From the cell containing the given text, extract its center point as [X, Y] coordinate. 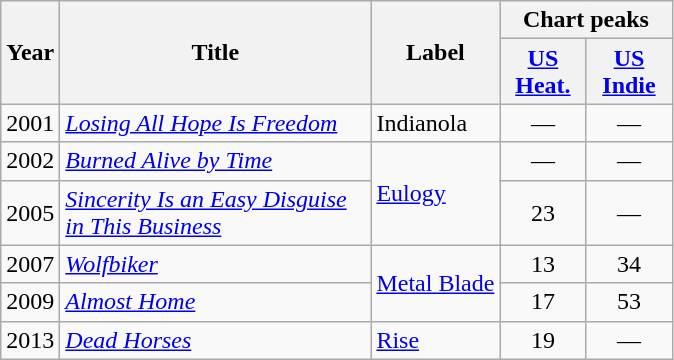
Title [216, 52]
2001 [30, 123]
Indianola [436, 123]
53 [629, 302]
23 [543, 212]
17 [543, 302]
2013 [30, 340]
Wolfbiker [216, 264]
2005 [30, 212]
19 [543, 340]
Year [30, 52]
34 [629, 264]
Eulogy [436, 194]
Rise [436, 340]
Burned Alive by Time [216, 161]
2009 [30, 302]
13 [543, 264]
US Heat. [543, 72]
US Indie [629, 72]
2002 [30, 161]
Label [436, 52]
Dead Horses [216, 340]
Almost Home [216, 302]
Metal Blade [436, 283]
Chart peaks [586, 20]
2007 [30, 264]
Sincerity Is an Easy Disguise in This Business [216, 212]
Losing All Hope Is Freedom [216, 123]
